Identify which cell holds the provided text, then report its (X, Y) central coordinate. 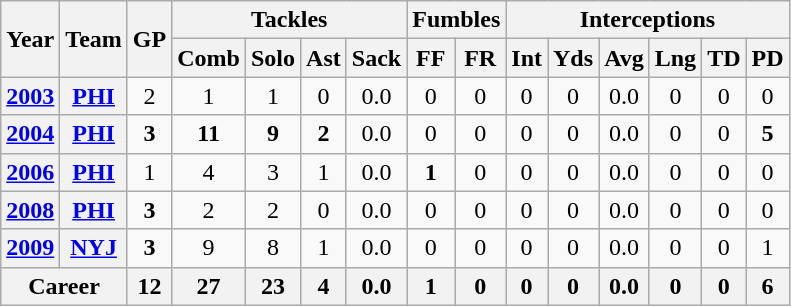
23 (272, 286)
6 (768, 286)
Year (30, 39)
Comb (209, 58)
2008 (30, 210)
Sack (376, 58)
Career (64, 286)
FR (480, 58)
Interceptions (648, 20)
Team (94, 39)
2003 (30, 96)
Fumbles (456, 20)
NYJ (94, 248)
Int (527, 58)
Yds (574, 58)
Ast (324, 58)
5 (768, 134)
TD (724, 58)
GP (149, 39)
PD (768, 58)
Solo (272, 58)
12 (149, 286)
FF (431, 58)
2004 (30, 134)
Avg (624, 58)
2009 (30, 248)
Lng (675, 58)
11 (209, 134)
27 (209, 286)
8 (272, 248)
Tackles (290, 20)
2006 (30, 172)
